Find where the given text appears and provide that cell's center as (x, y) coordinate. 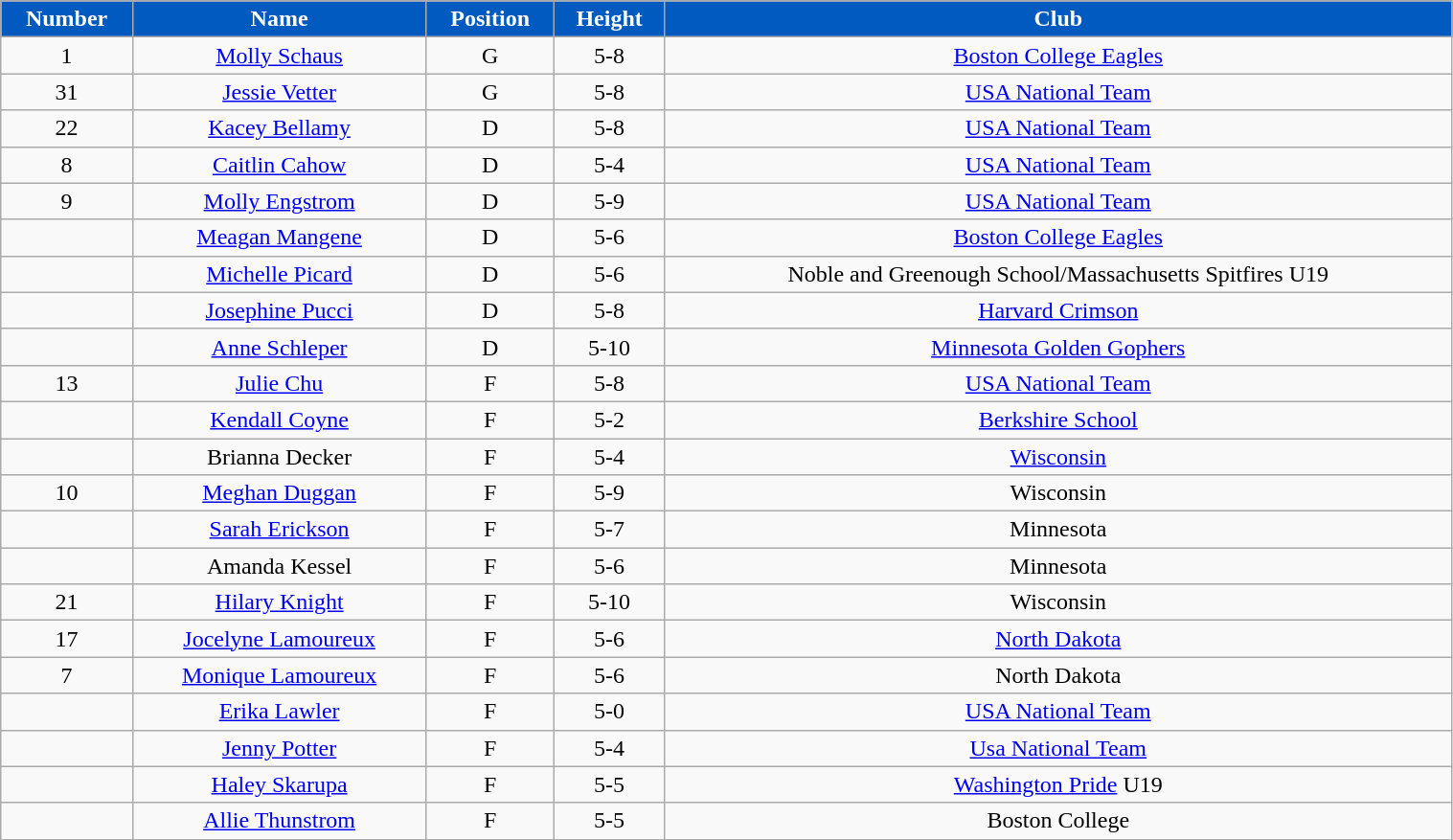
Caitlin Cahow (279, 165)
Molly Engstrom (279, 201)
Allie Thunstrom (279, 821)
Jocelyne Lamoureux (279, 639)
Kendall Coyne (279, 420)
Usa National Team (1059, 748)
5-0 (609, 712)
21 (67, 602)
Sarah Erickson (279, 530)
Meagan Mangene (279, 238)
Brianna Decker (279, 457)
31 (67, 92)
Position (490, 19)
Molly Schaus (279, 56)
Noble and Greenough School/Massachusetts Spitfires U19 (1059, 274)
Anne Schleper (279, 347)
13 (67, 383)
7 (67, 675)
5-7 (609, 530)
Jessie Vetter (279, 92)
Meghan Duggan (279, 493)
Amanda Kessel (279, 566)
Height (609, 19)
Michelle Picard (279, 274)
Washington Pride U19 (1059, 784)
Jenny Potter (279, 748)
9 (67, 201)
Erika Lawler (279, 712)
Boston College (1059, 821)
8 (67, 165)
Name (279, 19)
Kacey Bellamy (279, 128)
Number (67, 19)
Josephine Pucci (279, 310)
Haley Skarupa (279, 784)
Harvard Crimson (1059, 310)
22 (67, 128)
Hilary Knight (279, 602)
Club (1059, 19)
17 (67, 639)
5-2 (609, 420)
Berkshire School (1059, 420)
10 (67, 493)
Minnesota Golden Gophers (1059, 347)
Monique Lamoureux (279, 675)
Julie Chu (279, 383)
1 (67, 56)
